Return the [x, y] coordinate for the center point of the cell that contains the specified text.  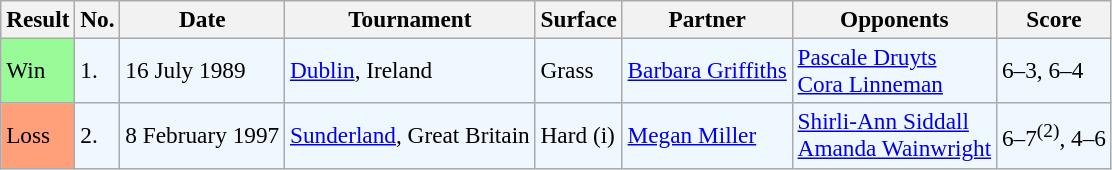
Sunderland, Great Britain [410, 136]
Pascale Druyts Cora Linneman [894, 70]
Tournament [410, 19]
Dublin, Ireland [410, 70]
No. [98, 19]
Partner [707, 19]
Date [202, 19]
Result [38, 19]
Opponents [894, 19]
16 July 1989 [202, 70]
Win [38, 70]
Score [1054, 19]
Hard (i) [578, 136]
Megan Miller [707, 136]
Barbara Griffiths [707, 70]
Surface [578, 19]
Loss [38, 136]
6–7(2), 4–6 [1054, 136]
8 February 1997 [202, 136]
Shirli-Ann Siddall Amanda Wainwright [894, 136]
2. [98, 136]
1. [98, 70]
Grass [578, 70]
6–3, 6–4 [1054, 70]
